Locate the cell with the specified text and output its (X, Y) center coordinate. 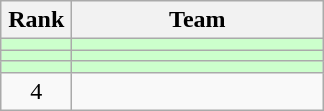
Rank (36, 20)
Team (198, 20)
4 (36, 91)
